Provide the (X, Y) coordinate of the cell's center where the given text is located.  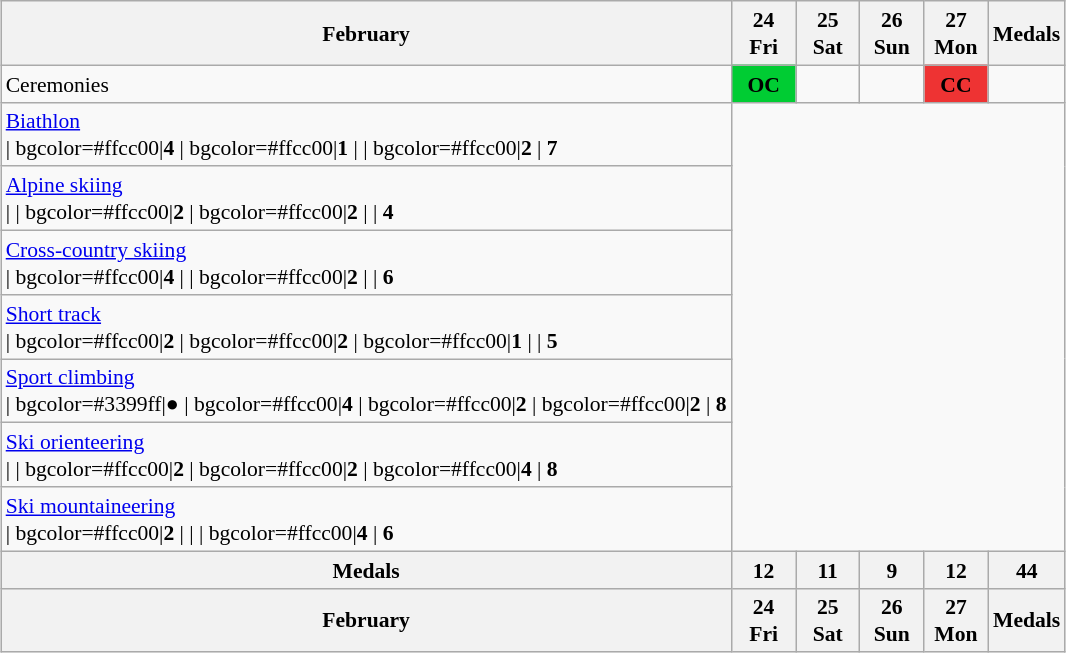
Ceremonies (366, 84)
Ski orienteering| | bgcolor=#ffcc00|2 | bgcolor=#ffcc00|2 | bgcolor=#ffcc00|4 | 8 (366, 455)
Sport climbing| bgcolor=#3399ff|● | bgcolor=#ffcc00|4 | bgcolor=#ffcc00|2 | bgcolor=#ffcc00|2 | 8 (366, 390)
CC (956, 84)
OC (764, 84)
Short track| bgcolor=#ffcc00|2 | bgcolor=#ffcc00|2 | bgcolor=#ffcc00|1 | | 5 (366, 326)
Ski mountaineering| bgcolor=#ffcc00|2 | | | bgcolor=#ffcc00|4 | 6 (366, 519)
Alpine skiing| | bgcolor=#ffcc00|2 | bgcolor=#ffcc00|2 | | 4 (366, 198)
Cross-country skiing| bgcolor=#ffcc00|4 | | bgcolor=#ffcc00|2 | | 6 (366, 262)
44 (1026, 570)
11 (828, 570)
9 (892, 570)
Biathlon| bgcolor=#ffcc00|4 | bgcolor=#ffcc00|1 | | bgcolor=#ffcc00|2 | 7 (366, 134)
